Capture the cell that displays the provided text and extract its [X, Y] central coordinate. 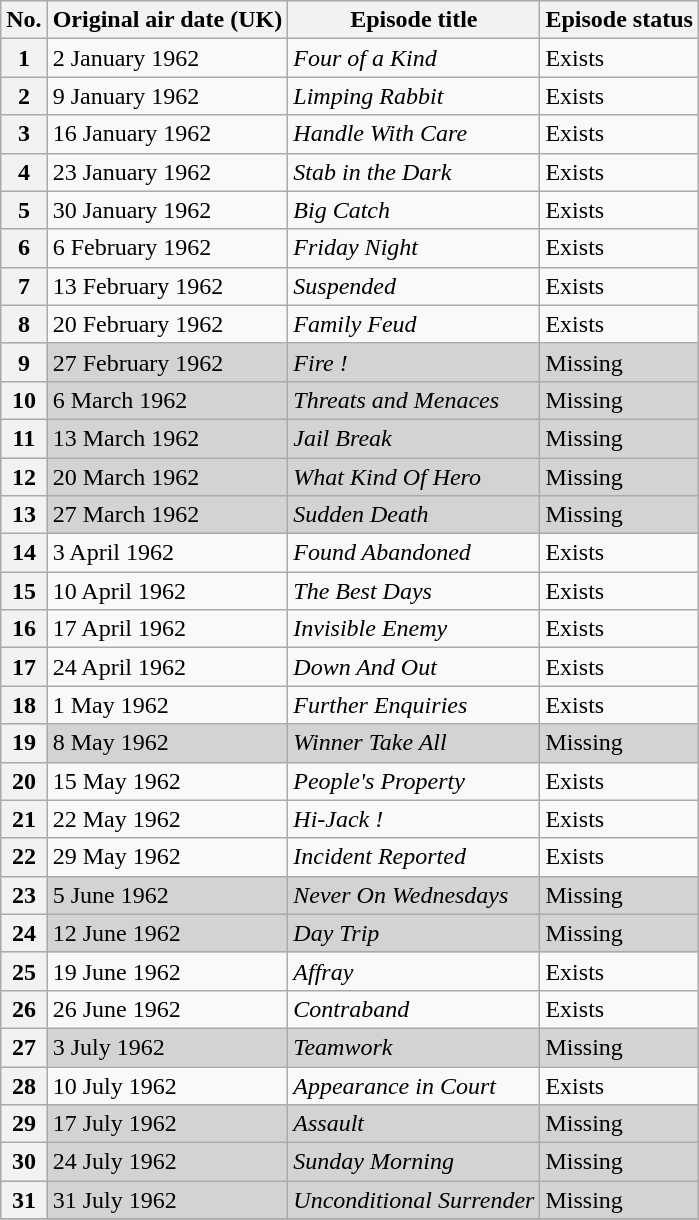
Sudden Death [414, 515]
Assault [414, 1124]
7 [24, 286]
9 [24, 362]
13 [24, 515]
24 April 1962 [168, 667]
The Best Days [414, 591]
Episode title [414, 20]
29 May 1962 [168, 857]
Sunday Morning [414, 1162]
4 [24, 172]
30 January 1962 [168, 210]
Handle With Care [414, 134]
13 March 1962 [168, 438]
1 May 1962 [168, 705]
10 April 1962 [168, 591]
31 [24, 1200]
10 [24, 400]
No. [24, 20]
3 April 1962 [168, 553]
8 May 1962 [168, 743]
Down And Out [414, 667]
11 [24, 438]
Found Abandoned [414, 553]
Original air date (UK) [168, 20]
20 [24, 781]
6 March 1962 [168, 400]
Contraband [414, 1009]
Day Trip [414, 933]
22 May 1962 [168, 819]
6 February 1962 [168, 248]
1 [24, 58]
9 January 1962 [168, 96]
6 [24, 248]
Teamwork [414, 1047]
Jail Break [414, 438]
26 June 1962 [168, 1009]
Four of a Kind [414, 58]
20 March 1962 [168, 477]
30 [24, 1162]
19 June 1962 [168, 971]
15 May 1962 [168, 781]
13 February 1962 [168, 286]
23 [24, 895]
27 March 1962 [168, 515]
5 June 1962 [168, 895]
29 [24, 1124]
Limping Rabbit [414, 96]
5 [24, 210]
12 [24, 477]
12 June 1962 [168, 933]
31 July 1962 [168, 1200]
17 July 1962 [168, 1124]
What Kind Of Hero [414, 477]
19 [24, 743]
16 [24, 629]
Stab in the Dark [414, 172]
25 [24, 971]
Big Catch [414, 210]
21 [24, 819]
18 [24, 705]
2 [24, 96]
27 February 1962 [168, 362]
24 [24, 933]
26 [24, 1009]
10 July 1962 [168, 1085]
8 [24, 324]
Episode status [619, 20]
Fire ! [414, 362]
17 April 1962 [168, 629]
Appearance in Court [414, 1085]
Friday Night [414, 248]
Affray [414, 971]
27 [24, 1047]
Unconditional Surrender [414, 1200]
Never On Wednesdays [414, 895]
People's Property [414, 781]
23 January 1962 [168, 172]
Hi-Jack ! [414, 819]
16 January 1962 [168, 134]
Threats and Menaces [414, 400]
Family Feud [414, 324]
3 July 1962 [168, 1047]
17 [24, 667]
28 [24, 1085]
Incident Reported [414, 857]
15 [24, 591]
3 [24, 134]
2 January 1962 [168, 58]
Invisible Enemy [414, 629]
20 February 1962 [168, 324]
22 [24, 857]
Winner Take All [414, 743]
14 [24, 553]
24 July 1962 [168, 1162]
Suspended [414, 286]
Further Enquiries [414, 705]
